Scan for the cell matching the given text and deliver its [X, Y] coordinate at center. 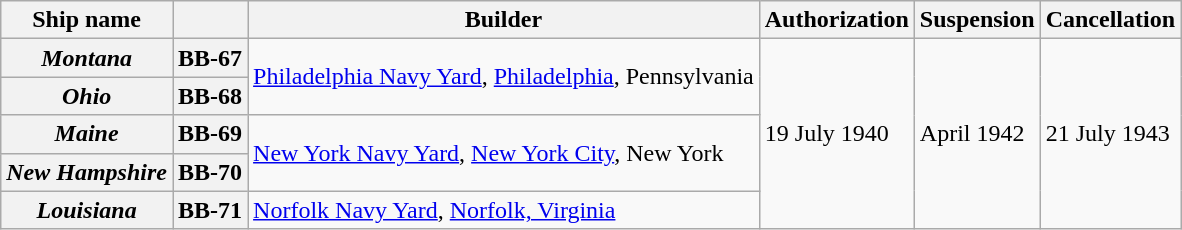
BB-68 [210, 96]
BB-71 [210, 210]
New York Navy Yard, New York City, New York [504, 153]
Norfolk Navy Yard, Norfolk, Virginia [504, 210]
21 July 1943 [1110, 134]
Suspension [977, 20]
Builder [504, 20]
Ship name [87, 20]
Louisiana [87, 210]
New Hampshire [87, 172]
BB-69 [210, 134]
Cancellation [1110, 20]
Montana [87, 58]
Maine [87, 134]
BB-67 [210, 58]
Ohio [87, 96]
Authorization [836, 20]
Philadelphia Navy Yard, Philadelphia, Pennsylvania [504, 77]
April 1942 [977, 134]
19 July 1940 [836, 134]
BB-70 [210, 172]
